From the cell containing the given text, extract its center point as [x, y] coordinate. 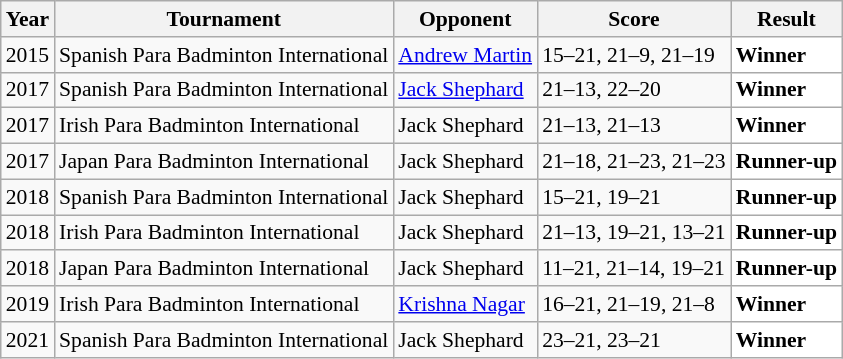
21–13, 22–20 [634, 90]
2015 [28, 55]
15–21, 19–21 [634, 197]
23–21, 23–21 [634, 340]
11–21, 21–14, 19–21 [634, 269]
Tournament [224, 19]
21–18, 21–23, 21–23 [634, 162]
Result [786, 19]
Andrew Martin [465, 55]
Score [634, 19]
15–21, 21–9, 21–19 [634, 55]
16–21, 21–19, 21–8 [634, 304]
21–13, 21–13 [634, 126]
2019 [28, 304]
Year [28, 19]
Krishna Nagar [465, 304]
2021 [28, 340]
Opponent [465, 19]
21–13, 19–21, 13–21 [634, 233]
